From the cell containing the given text, extract its center point as [x, y] coordinate. 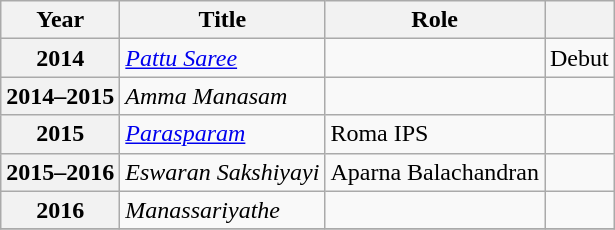
2014–2015 [60, 96]
Title [222, 20]
Year [60, 20]
2015–2016 [60, 172]
Amma Manasam [222, 96]
Debut [579, 58]
Eswaran Sakshiyayi [222, 172]
2016 [60, 210]
Manassariyathe [222, 210]
Roma IPS [435, 134]
Pattu Saree [222, 58]
2015 [60, 134]
Aparna Balachandran [435, 172]
Role [435, 20]
2014 [60, 58]
Parasparam [222, 134]
